Output the [X, Y] coordinate of the center of the cell containing the given text.  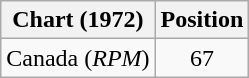
67 [202, 58]
Position [202, 20]
Chart (1972) [78, 20]
Canada (RPM) [78, 58]
